For the text-containing cell, return its midpoint in [X, Y] coordinate format. 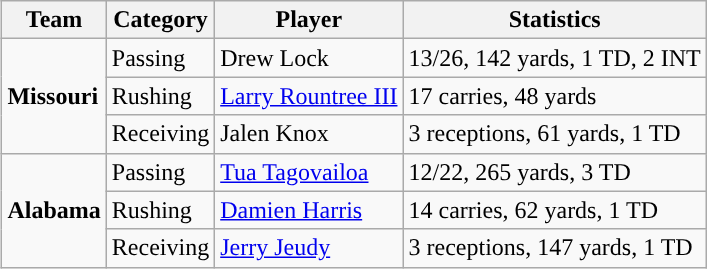
Alabama [54, 210]
3 receptions, 147 yards, 1 TD [554, 248]
Jerry Jeudy [309, 248]
Team [54, 20]
Tua Tagovailoa [309, 172]
Player [309, 20]
Drew Lock [309, 58]
Jalen Knox [309, 134]
3 receptions, 61 yards, 1 TD [554, 134]
Missouri [54, 96]
13/26, 142 yards, 1 TD, 2 INT [554, 58]
Statistics [554, 20]
Larry Rountree III [309, 96]
Category [160, 20]
14 carries, 62 yards, 1 TD [554, 210]
Damien Harris [309, 210]
12/22, 265 yards, 3 TD [554, 172]
17 carries, 48 yards [554, 96]
